For the text-containing cell, return its midpoint in (x, y) coordinate format. 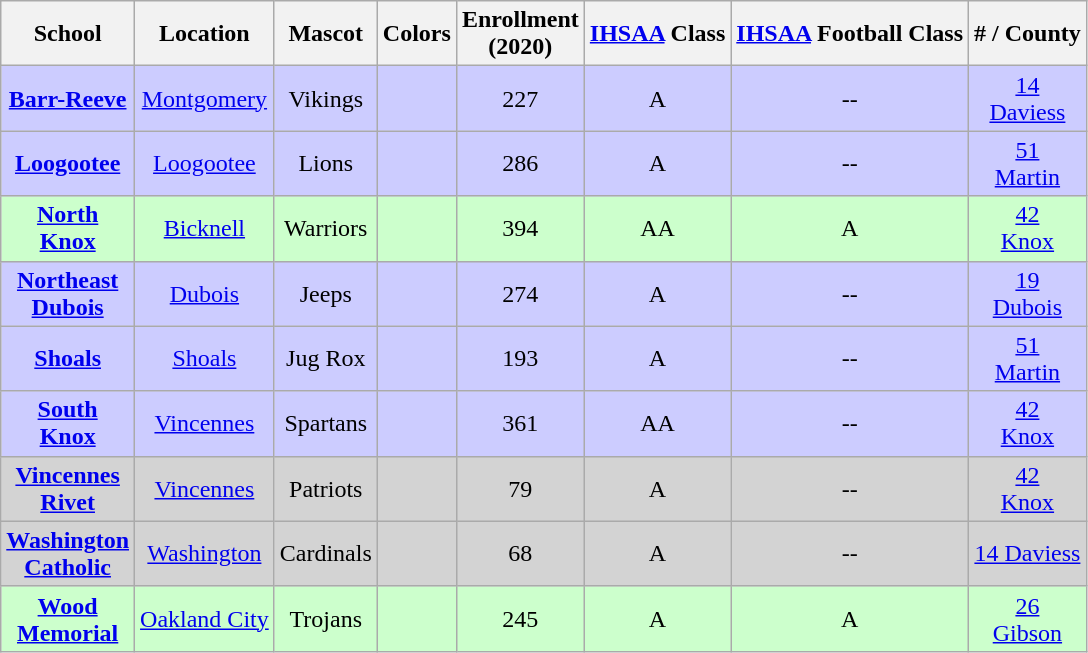
Dubois (205, 294)
Colors (416, 34)
19 Dubois (1028, 294)
Wood Memorial (68, 618)
IHSAA Football Class (850, 34)
Patriots (326, 488)
227 (520, 98)
Montgomery (205, 98)
Jeeps (326, 294)
286 (520, 164)
Spartans (326, 424)
Washington Catholic (68, 554)
245 (520, 618)
Vincennes Rivet (68, 488)
274 (520, 294)
193 (520, 358)
South Knox (68, 424)
Oakland City (205, 618)
IHSAA Class (657, 34)
Trojans (326, 618)
Warriors (326, 228)
School (68, 34)
Mascot (326, 34)
Barr-Reeve (68, 98)
Washington (205, 554)
26 Gibson (1028, 618)
Location (205, 34)
394 (520, 228)
Cardinals (326, 554)
Bicknell (205, 228)
Lions (326, 164)
North Knox (68, 228)
# / County (1028, 34)
Vikings (326, 98)
Enrollment(2020) (520, 34)
68 (520, 554)
79 (520, 488)
361 (520, 424)
Northeast Dubois (68, 294)
Jug Rox (326, 358)
